Provide the [x, y] coordinate of the cell's center where the given text is located.  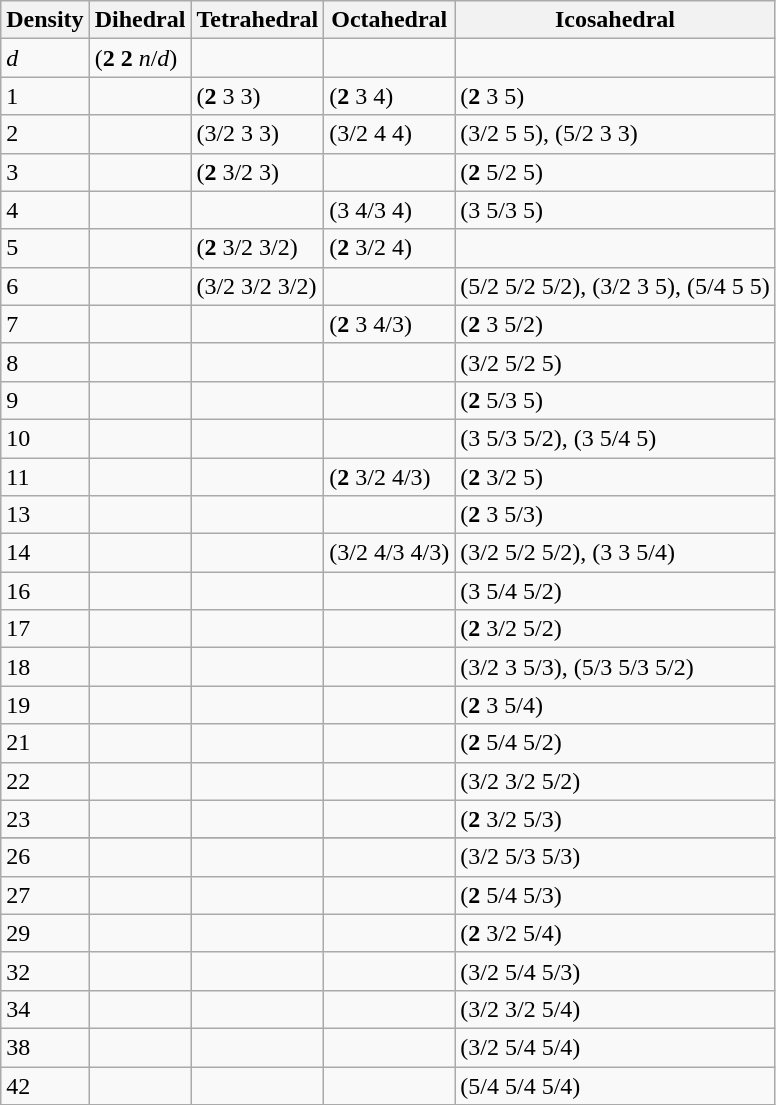
22 [45, 781]
(2 5/2 5) [615, 172]
(3/2 4/3 4/3) [390, 553]
(3/2 3 5/3), (5/3 5/3 5/2) [615, 667]
(2 3 3) [258, 96]
(2 3 4) [390, 96]
27 [45, 895]
(3/2 5/2 5/2), (3 3 5/4) [615, 553]
42 [45, 1085]
18 [45, 667]
(3 5/4 5/2) [615, 591]
13 [45, 515]
(2 3/2 5) [615, 477]
(2 3/2 3/2) [258, 248]
(5/2 5/2 5/2), (3/2 3 5), (5/4 5 5) [615, 286]
(3 4/3 4) [390, 210]
(2 3 5/2) [615, 324]
(3/2 3/2 5/4) [615, 1009]
4 [45, 210]
7 [45, 324]
23 [45, 819]
(3/2 4 4) [390, 134]
34 [45, 1009]
(2 3 5) [615, 96]
Icosahedral [615, 20]
14 [45, 553]
21 [45, 743]
Dihedral [140, 20]
(2 5/4 5/2) [615, 743]
9 [45, 400]
(2 2 n/d) [140, 58]
(2 3 5/4) [615, 705]
(3 5/3 5) [615, 210]
1 [45, 96]
(2 3/2 5/3) [615, 819]
(3/2 5/2 5) [615, 362]
16 [45, 591]
Octahedral [390, 20]
Tetrahedral [258, 20]
(3 5/3 5/2), (3 5/4 5) [615, 438]
(3/2 5/3 5/3) [615, 857]
8 [45, 362]
10 [45, 438]
d [45, 58]
5 [45, 248]
(3/2 3 3) [258, 134]
(3/2 5/4 5/3) [615, 971]
(3/2 5 5), (5/2 3 3) [615, 134]
(2 5/3 5) [615, 400]
(3/2 3/2 5/2) [615, 781]
(2 3 5/3) [615, 515]
(2 3/2 5/2) [615, 629]
(2 3/2 3) [258, 172]
(5/4 5/4 5/4) [615, 1085]
3 [45, 172]
(2 3/2 4) [390, 248]
(3/2 3/2 3/2) [258, 286]
6 [45, 286]
2 [45, 134]
38 [45, 1047]
32 [45, 971]
26 [45, 857]
(2 5/4 5/3) [615, 895]
29 [45, 933]
Density [45, 20]
11 [45, 477]
17 [45, 629]
19 [45, 705]
(3/2 5/4 5/4) [615, 1047]
(2 3/2 4/3) [390, 477]
(2 3 4/3) [390, 324]
(2 3/2 5/4) [615, 933]
